Locate the cell with the specified text and output its (X, Y) center coordinate. 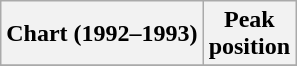
Chart (1992–1993) (102, 34)
Peakposition (249, 34)
